Pinpoint the cell where the given text exists, returning its (X, Y) midpoint coordinate. 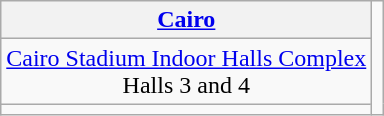
Cairo Stadium Indoor Halls ComplexHalls 3 and 4 (186, 72)
Cairo (186, 20)
